Detect which cell encompasses the target text, then output its (x, y) center coordinate. 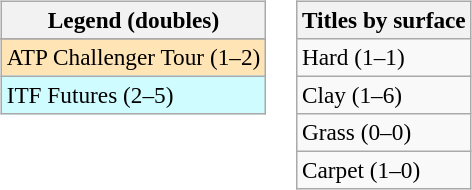
Legend (doubles) (133, 20)
Grass (0–0) (384, 133)
Carpet (1–0) (384, 171)
ITF Futures (2–5) (133, 95)
Hard (1–1) (384, 57)
Titles by surface (384, 20)
Clay (1–6) (384, 95)
ATP Challenger Tour (1–2) (133, 57)
